From the cell containing the given text, extract its center point as (x, y) coordinate. 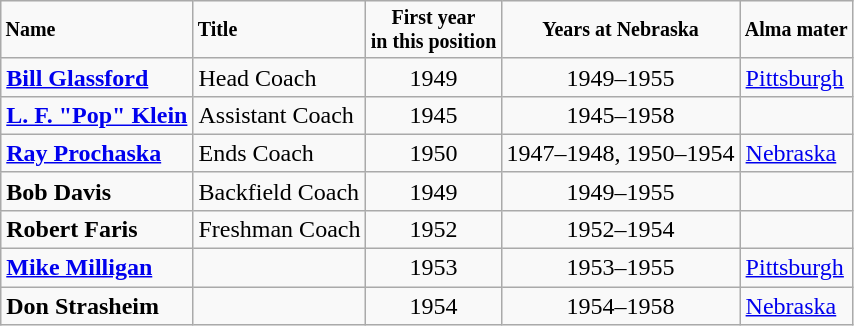
Backfield Coach (280, 191)
Assistant Coach (280, 115)
Ends Coach (280, 153)
Freshman Coach (280, 229)
1953–1955 (620, 268)
Ray Prochaska (97, 153)
Head Coach (280, 77)
L. F. "Pop" Klein (97, 115)
Years at Nebraska (620, 30)
Alma mater (796, 30)
1950 (434, 153)
1954–1958 (620, 306)
1945 (434, 115)
First yearin this position (434, 30)
Don Strasheim (97, 306)
Bill Glassford (97, 77)
1952–1954 (620, 229)
Name (97, 30)
Mike Milligan (97, 268)
1952 (434, 229)
Title (280, 30)
Bob Davis (97, 191)
1945–1958 (620, 115)
1947–1948, 1950–1954 (620, 153)
Robert Faris (97, 229)
1953 (434, 268)
1954 (434, 306)
